Pinpoint the cell where the given text exists, returning its (X, Y) midpoint coordinate. 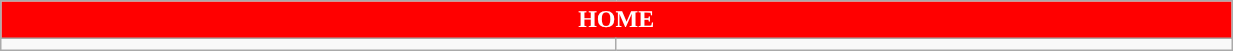
HOME (616, 20)
